Locate the cell with the specified text and output its [x, y] center coordinate. 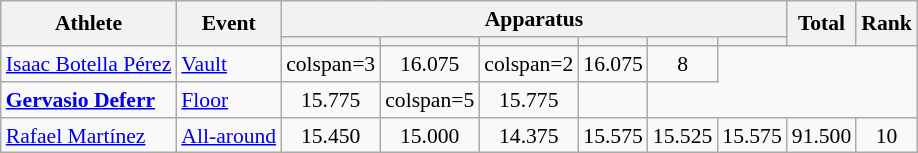
Isaac Botella Pérez [89, 64]
colspan=3 [330, 64]
colspan=2 [528, 64]
Total [822, 24]
Floor [228, 100]
colspan=5 [430, 100]
Athlete [89, 24]
Apparatus [534, 19]
Event [228, 24]
Gervasio Deferr [89, 100]
Rank [886, 24]
8 [682, 64]
Vault [228, 64]
